Output the [x, y] coordinate of the center of the cell containing the given text.  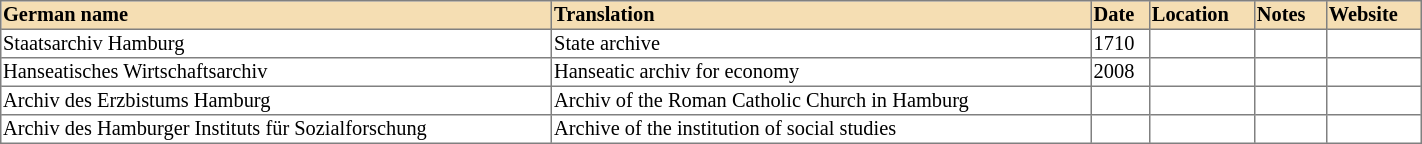
1710 [1120, 43]
German name [276, 15]
Location [1202, 15]
Date [1120, 15]
Notes [1290, 15]
Website [1374, 15]
Archiv des Hamburger Instituts für Sozialforschung [276, 129]
2008 [1120, 72]
Staatsarchiv Hamburg [276, 43]
Archiv of the Roman Catholic Church in Hamburg [822, 100]
Archiv des Erzbistums Hamburg [276, 100]
Hanseatic archiv for economy [822, 72]
State archive [822, 43]
Translation [822, 15]
Hanseatisches Wirtschaftsarchiv [276, 72]
Archive of the institution of social studies [822, 129]
